Identify which cell holds the provided text, then report its (X, Y) central coordinate. 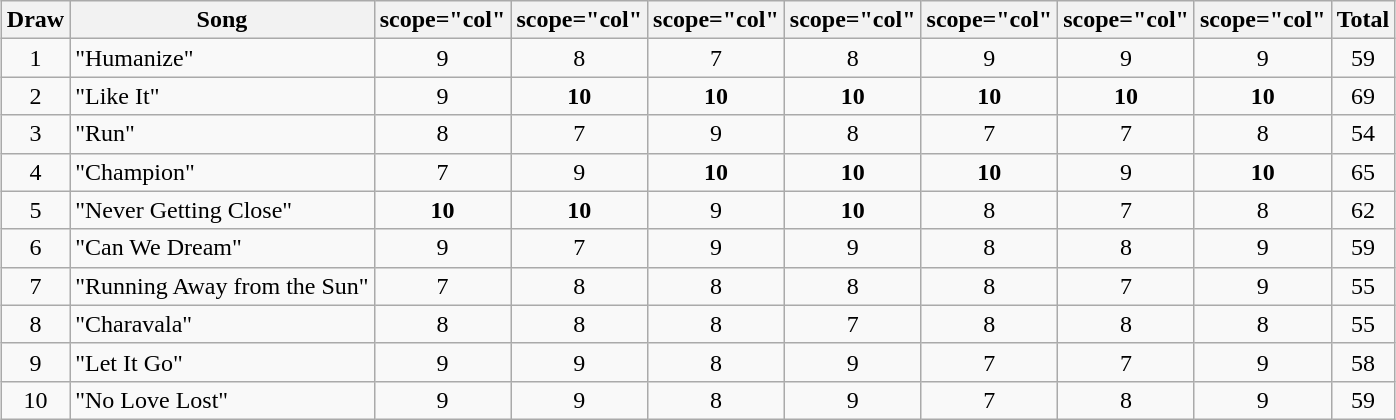
"Charavala" (222, 324)
5 (35, 210)
6 (35, 248)
65 (1363, 172)
"Humanize" (222, 58)
"Never Getting Close" (222, 210)
"Champion" (222, 172)
58 (1363, 362)
"Running Away from the Sun" (222, 286)
3 (35, 134)
"No Love Lost" (222, 400)
Song (222, 20)
54 (1363, 134)
"Can We Dream" (222, 248)
"Let It Go" (222, 362)
4 (35, 172)
"Run" (222, 134)
62 (1363, 210)
2 (35, 96)
1 (35, 58)
Total (1363, 20)
Draw (35, 20)
"Like It" (222, 96)
69 (1363, 96)
